Return (x, y) of the center of cell containing provided text 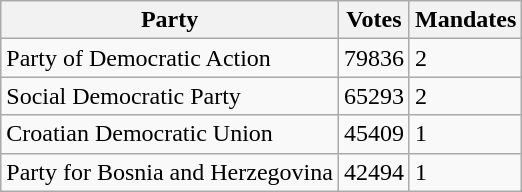
Mandates (465, 20)
45409 (374, 134)
79836 (374, 58)
Party for Bosnia and Herzegovina (170, 172)
Croatian Democratic Union (170, 134)
Social Democratic Party (170, 96)
Party (170, 20)
Votes (374, 20)
Party of Democratic Action (170, 58)
42494 (374, 172)
65293 (374, 96)
